For the text-containing cell, return its midpoint in (x, y) coordinate format. 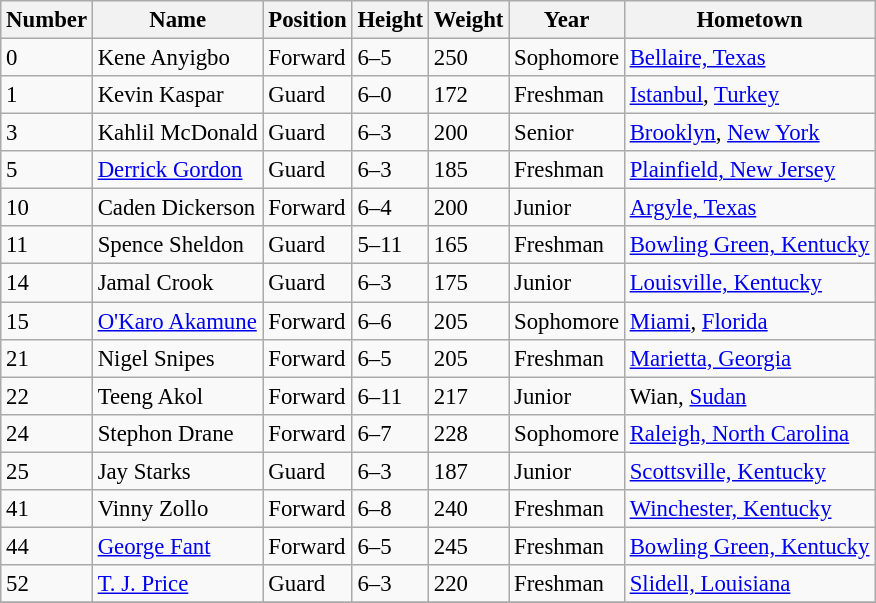
Wian, Sudan (749, 396)
Vinny Zollo (178, 509)
11 (47, 245)
25 (47, 471)
Name (178, 20)
6–7 (390, 433)
14 (47, 283)
Kene Anyigbo (178, 58)
Istanbul, Turkey (749, 95)
10 (47, 208)
6–4 (390, 208)
Louisville, Kentucky (749, 283)
0 (47, 58)
Number (47, 20)
O'Karo Akamune (178, 321)
Teeng Akol (178, 396)
Winchester, Kentucky (749, 509)
5–11 (390, 245)
Bellaire, Texas (749, 58)
Jay Starks (178, 471)
175 (469, 283)
Spence Sheldon (178, 245)
George Fant (178, 546)
Slidell, Louisiana (749, 584)
Height (390, 20)
245 (469, 546)
Scottsville, Kentucky (749, 471)
Stephon Drane (178, 433)
228 (469, 433)
217 (469, 396)
1 (47, 95)
6–6 (390, 321)
187 (469, 471)
220 (469, 584)
52 (47, 584)
165 (469, 245)
24 (47, 433)
172 (469, 95)
Miami, Florida (749, 321)
Year (567, 20)
15 (47, 321)
Plainfield, New Jersey (749, 170)
Hometown (749, 20)
41 (47, 509)
6–8 (390, 509)
185 (469, 170)
Nigel Snipes (178, 358)
Kevin Kaspar (178, 95)
Raleigh, North Carolina (749, 433)
Weight (469, 20)
Position (308, 20)
Senior (567, 133)
T. J. Price (178, 584)
250 (469, 58)
21 (47, 358)
6–0 (390, 95)
Kahlil McDonald (178, 133)
240 (469, 509)
Jamal Crook (178, 283)
Derrick Gordon (178, 170)
Argyle, Texas (749, 208)
Caden Dickerson (178, 208)
Brooklyn, New York (749, 133)
22 (47, 396)
44 (47, 546)
5 (47, 170)
Marietta, Georgia (749, 358)
6–11 (390, 396)
3 (47, 133)
